Detect which cell encompasses the target text, then output its [X, Y] center coordinate. 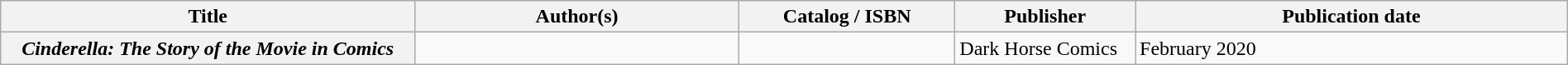
Cinderella: The Story of the Movie in Comics [208, 48]
Dark Horse Comics [1045, 48]
Title [208, 17]
Publication date [1351, 17]
Catalog / ISBN [847, 17]
Publisher [1045, 17]
Author(s) [577, 17]
February 2020 [1351, 48]
